Determine the (X, Y) coordinate at the center of the cell enclosing the given text.  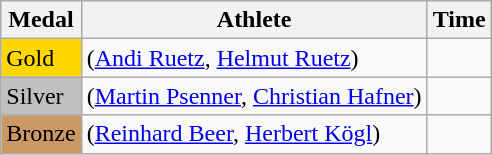
Bronze (41, 134)
Silver (41, 96)
(Martin Psenner, Christian Hafner) (254, 96)
(Reinhard Beer, Herbert Kögl) (254, 134)
Athlete (254, 20)
Gold (41, 58)
Time (459, 20)
(Andi Ruetz, Helmut Ruetz) (254, 58)
Medal (41, 20)
